Search for the cell housing the specified text and yield its (x, y) center coordinate. 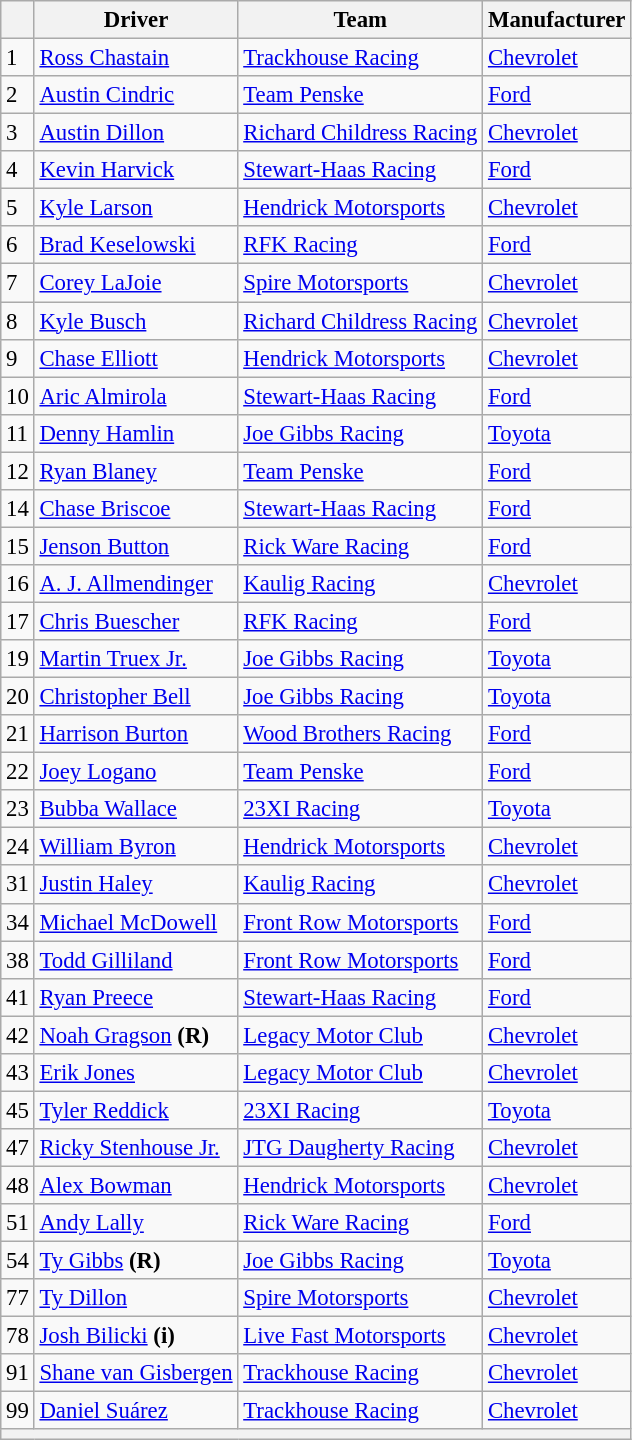
Wood Brothers Racing (360, 734)
A. J. Allmendinger (136, 584)
Joey Logano (136, 772)
11 (18, 433)
Kyle Larson (136, 208)
JTG Daugherty Racing (360, 1148)
Harrison Burton (136, 734)
Ryan Preece (136, 997)
Chase Briscoe (136, 509)
Erik Jones (136, 1073)
Ryan Blaney (136, 471)
Ricky Stenhouse Jr. (136, 1148)
William Byron (136, 847)
Chris Buescher (136, 621)
Martin Truex Jr. (136, 659)
3 (18, 133)
48 (18, 1185)
91 (18, 1373)
Austin Dillon (136, 133)
8 (18, 321)
14 (18, 509)
41 (18, 997)
Christopher Bell (136, 697)
47 (18, 1148)
34 (18, 922)
43 (18, 1073)
16 (18, 584)
2 (18, 95)
Live Fast Motorsports (360, 1336)
Ross Chastain (136, 58)
77 (18, 1298)
1 (18, 58)
Noah Gragson (R) (136, 1035)
23 (18, 809)
Ty Gibbs (R) (136, 1261)
Aric Almirola (136, 396)
42 (18, 1035)
Todd Gilliland (136, 960)
Brad Keselowski (136, 245)
20 (18, 697)
6 (18, 245)
31 (18, 885)
Driver (136, 20)
9 (18, 358)
4 (18, 170)
Alex Bowman (136, 1185)
99 (18, 1411)
Denny Hamlin (136, 433)
Austin Cindric (136, 95)
Manufacturer (557, 20)
78 (18, 1336)
17 (18, 621)
Team (360, 20)
21 (18, 734)
19 (18, 659)
15 (18, 546)
Jenson Button (136, 546)
7 (18, 283)
Bubba Wallace (136, 809)
51 (18, 1223)
22 (18, 772)
Chase Elliott (136, 358)
Shane van Gisbergen (136, 1373)
54 (18, 1261)
38 (18, 960)
Andy Lally (136, 1223)
Kyle Busch (136, 321)
10 (18, 396)
Josh Bilicki (i) (136, 1336)
Tyler Reddick (136, 1110)
45 (18, 1110)
5 (18, 208)
Kevin Harvick (136, 170)
Ty Dillon (136, 1298)
Michael McDowell (136, 922)
Daniel Suárez (136, 1411)
24 (18, 847)
12 (18, 471)
Justin Haley (136, 885)
Corey LaJoie (136, 283)
